Return the (x, y) coordinate for the center point of the cell that contains the specified text.  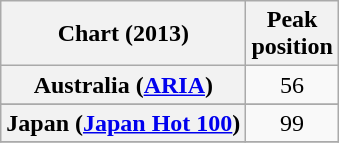
Peakposition (292, 34)
99 (292, 123)
56 (292, 85)
Japan (Japan Hot 100) (124, 123)
Chart (2013) (124, 34)
Australia (ARIA) (124, 85)
